Return the [x, y] coordinate for the center point of the cell that contains the specified text.  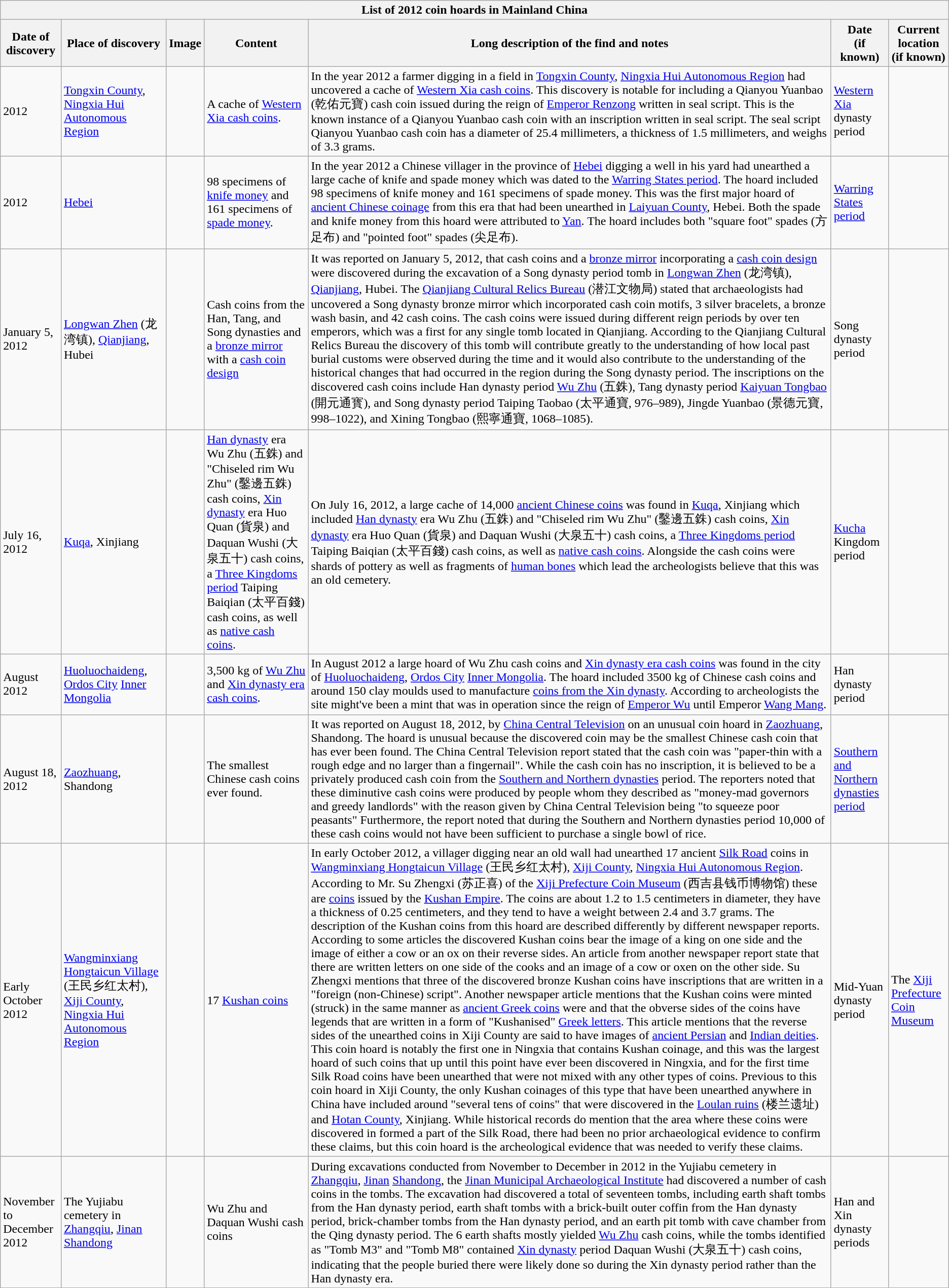
Kucha Kingdom period [860, 542]
Kuqa, Xinjiang [114, 542]
98 specimens of knife money and 161 specimens of spade money. [257, 202]
Hebei [114, 202]
Han dynasty period [860, 684]
Wangminxiang Hongtaicun Village (王民乡红太村), Xiji County, Ningxia Hui Autonomous Region [114, 1000]
Han and Xin dynasty periods [860, 1222]
Huoluochaideng, Ordos City Inner Mongolia [114, 684]
A cache of Western Xia cash coins. [257, 111]
Content [257, 43]
Wu Zhu and Daquan Wushi cash coins [257, 1222]
Image [186, 43]
Place of discovery [114, 43]
Longwan Zhen (龙湾镇), Qianjiang, Hubei [114, 339]
Early October 2012 [31, 1000]
Date(if known) [860, 43]
Warring States period [860, 202]
Song dynasty period [860, 339]
The Xiji Prefecture Coin Museum [919, 1000]
3,500 kg of Wu Zhu and Xin dynasty era cash coins. [257, 684]
August 18, 2012 [31, 779]
Western Xia dynasty period [860, 111]
Cash coins from the Han, Tang, and Song dynasties and a bronze mirror with a cash coin design [257, 339]
November to December 2012 [31, 1222]
Zaozhuang, Shandong [114, 779]
January 5, 2012 [31, 339]
Date of discovery [31, 43]
July 16, 2012 [31, 542]
The smallest Chinese cash coins ever found. [257, 779]
Southern and Northern dynasties period [860, 779]
Long description of the find and notes [570, 43]
Current location(if known) [919, 43]
List of 2012 coin hoards in Mainland China [474, 10]
Tongxin County, Ningxia Hui Autonomous Region [114, 111]
17 Kushan coins [257, 1000]
August 2012 [31, 684]
Mid-Yuan dynasty period [860, 1000]
The Yujiabu cemetery in Zhangqiu, Jinan Shandong [114, 1222]
